Detect which cell encompasses the target text, then output its (X, Y) center coordinate. 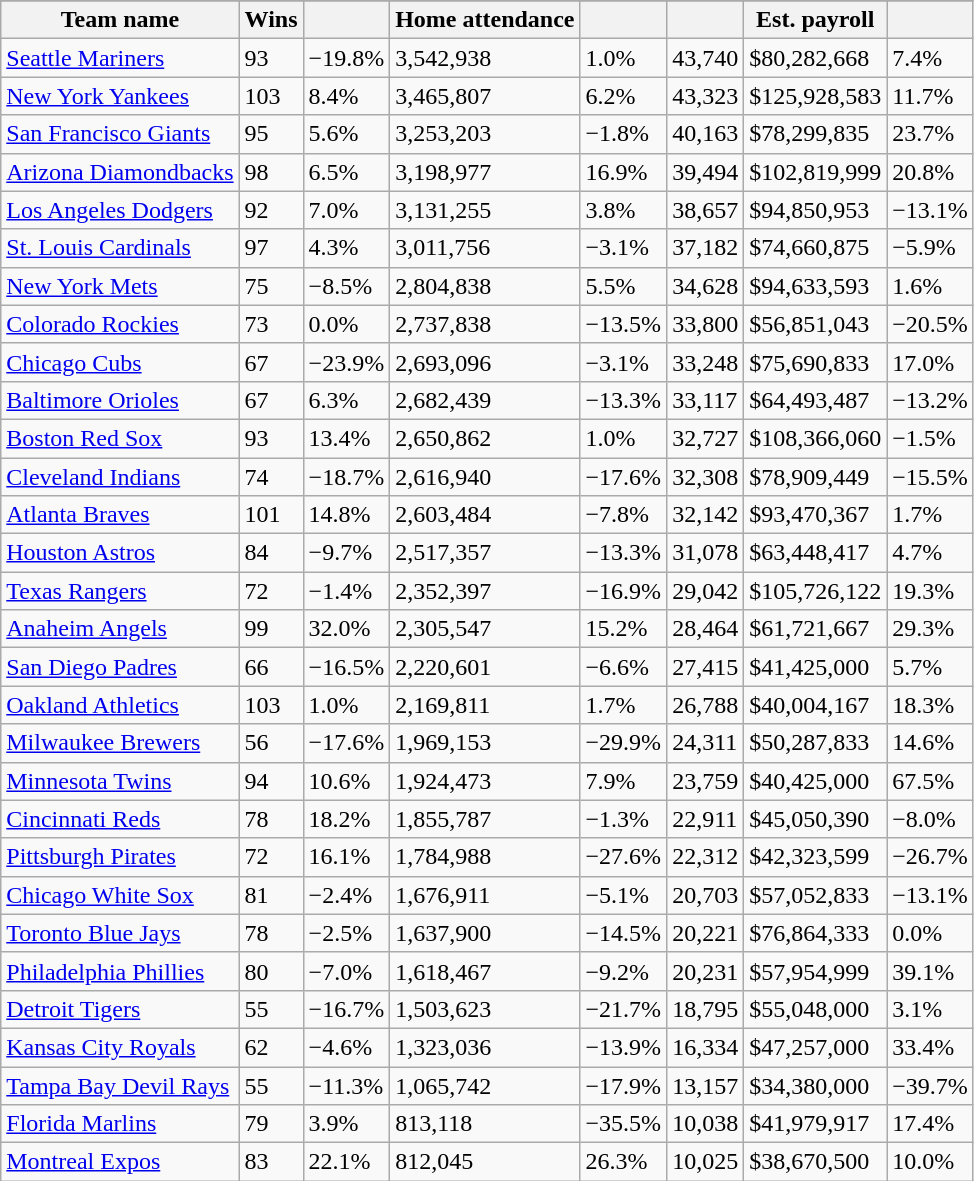
$41,425,000 (816, 667)
−9.2% (624, 971)
$40,425,000 (816, 781)
27,415 (706, 667)
−8.5% (346, 286)
99 (271, 629)
$75,690,833 (816, 362)
$76,864,333 (816, 933)
23.7% (930, 134)
−17.9% (624, 1085)
−16.7% (346, 1009)
−11.3% (346, 1085)
−6.6% (624, 667)
St. Louis Cardinals (120, 248)
2,650,862 (485, 438)
Minnesota Twins (120, 781)
22.1% (346, 1162)
Houston Astros (120, 553)
20.8% (930, 172)
2,305,547 (485, 629)
$56,851,043 (816, 324)
$94,850,953 (816, 210)
33.4% (930, 1047)
34,628 (706, 286)
40,163 (706, 134)
1,784,988 (485, 857)
−20.5% (930, 324)
3,011,756 (485, 248)
San Diego Padres (120, 667)
20,231 (706, 971)
−9.7% (346, 553)
Boston Red Sox (120, 438)
18,795 (706, 1009)
4.3% (346, 248)
−4.6% (346, 1047)
$50,287,833 (816, 743)
20,703 (706, 895)
19.3% (930, 591)
28,464 (706, 629)
Toronto Blue Jays (120, 933)
−7.8% (624, 515)
16.9% (624, 172)
6.3% (346, 400)
15.2% (624, 629)
Pittsburgh Pirates (120, 857)
29.3% (930, 629)
16,334 (706, 1047)
32.0% (346, 629)
$80,282,668 (816, 58)
83 (271, 1162)
Cincinnati Reds (120, 819)
37,182 (706, 248)
−13.9% (624, 1047)
−26.7% (930, 857)
$45,050,390 (816, 819)
66 (271, 667)
7.0% (346, 210)
98 (271, 172)
33,117 (706, 400)
1,618,467 (485, 971)
$61,721,667 (816, 629)
Colorado Rockies (120, 324)
$105,726,122 (816, 591)
92 (271, 210)
1,676,911 (485, 895)
13.4% (346, 438)
43,323 (706, 96)
73 (271, 324)
New York Mets (120, 286)
Kansas City Royals (120, 1047)
32,308 (706, 477)
−7.0% (346, 971)
1,065,742 (485, 1085)
$34,380,000 (816, 1085)
−1.3% (624, 819)
23,759 (706, 781)
3.8% (624, 210)
3,465,807 (485, 96)
1,637,900 (485, 933)
1.6% (930, 286)
−16.9% (624, 591)
39.1% (930, 971)
−8.0% (930, 819)
$74,660,875 (816, 248)
Arizona Diamondbacks (120, 172)
97 (271, 248)
813,118 (485, 1124)
$40,004,167 (816, 705)
1,924,473 (485, 781)
8.4% (346, 96)
$94,633,593 (816, 286)
17.4% (930, 1124)
3,198,977 (485, 172)
Atlanta Braves (120, 515)
2,804,838 (485, 286)
1,323,036 (485, 1047)
−2.4% (346, 895)
Seattle Mariners (120, 58)
$55,048,000 (816, 1009)
$42,323,599 (816, 857)
26.3% (624, 1162)
−19.8% (346, 58)
3,542,938 (485, 58)
22,911 (706, 819)
$108,366,060 (816, 438)
−29.9% (624, 743)
Home attendance (485, 20)
29,042 (706, 591)
101 (271, 515)
Tampa Bay Devil Rays (120, 1085)
$78,299,835 (816, 134)
67.5% (930, 781)
$63,448,417 (816, 553)
33,248 (706, 362)
San Francisco Giants (120, 134)
31,078 (706, 553)
$38,670,500 (816, 1162)
22,312 (706, 857)
2,616,940 (485, 477)
62 (271, 1047)
6.2% (624, 96)
56 (271, 743)
2,517,357 (485, 553)
−1.4% (346, 591)
84 (271, 553)
81 (271, 895)
−18.7% (346, 477)
Florida Marlins (120, 1124)
2,603,484 (485, 515)
−13.2% (930, 400)
2,737,838 (485, 324)
20,221 (706, 933)
Baltimore Orioles (120, 400)
3.1% (930, 1009)
11.7% (930, 96)
1,855,787 (485, 819)
3,253,203 (485, 134)
7.9% (624, 781)
Team name (120, 20)
16.1% (346, 857)
−5.9% (930, 248)
95 (271, 134)
$57,954,999 (816, 971)
1,503,623 (485, 1009)
$47,257,000 (816, 1047)
14.8% (346, 515)
1,969,153 (485, 743)
−23.9% (346, 362)
Est. payroll (816, 20)
5.6% (346, 134)
74 (271, 477)
$57,052,833 (816, 895)
Wins (271, 20)
−39.7% (930, 1085)
79 (271, 1124)
10.0% (930, 1162)
2,169,811 (485, 705)
−15.5% (930, 477)
94 (271, 781)
18.3% (930, 705)
32,142 (706, 515)
$93,470,367 (816, 515)
−16.5% (346, 667)
Oakland Athletics (120, 705)
2,352,397 (485, 591)
−21.7% (624, 1009)
−2.5% (346, 933)
75 (271, 286)
2,682,439 (485, 400)
−14.5% (624, 933)
80 (271, 971)
Detroit Tigers (120, 1009)
26,788 (706, 705)
812,045 (485, 1162)
24,311 (706, 743)
New York Yankees (120, 96)
14.6% (930, 743)
$125,928,583 (816, 96)
5.5% (624, 286)
$102,819,999 (816, 172)
43,740 (706, 58)
−1.8% (624, 134)
2,693,096 (485, 362)
39,494 (706, 172)
$78,909,449 (816, 477)
7.4% (930, 58)
−35.5% (624, 1124)
−27.6% (624, 857)
Cleveland Indians (120, 477)
3,131,255 (485, 210)
4.7% (930, 553)
Anaheim Angels (120, 629)
18.2% (346, 819)
Chicago White Sox (120, 895)
38,657 (706, 210)
$64,493,487 (816, 400)
6.5% (346, 172)
Los Angeles Dodgers (120, 210)
10,025 (706, 1162)
10,038 (706, 1124)
3.9% (346, 1124)
Philadelphia Phillies (120, 971)
Montreal Expos (120, 1162)
13,157 (706, 1085)
5.7% (930, 667)
−1.5% (930, 438)
17.0% (930, 362)
2,220,601 (485, 667)
32,727 (706, 438)
Texas Rangers (120, 591)
$41,979,917 (816, 1124)
10.6% (346, 781)
−5.1% (624, 895)
−13.5% (624, 324)
Milwaukee Brewers (120, 743)
33,800 (706, 324)
Chicago Cubs (120, 362)
